Find where the given text appears and provide that cell's center as (X, Y) coordinate. 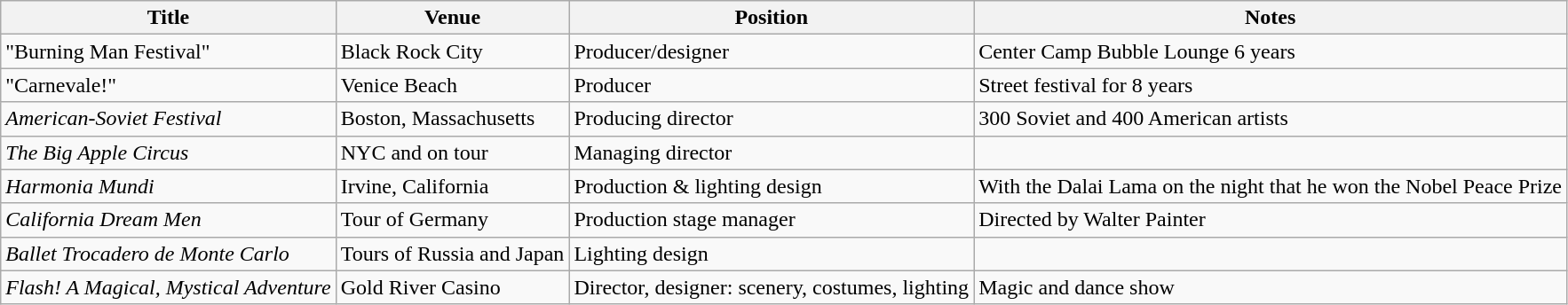
NYC and on tour (453, 152)
Tour of Germany (453, 220)
Irvine, California (453, 186)
Directed by Walter Painter (1271, 220)
California Dream Men (169, 220)
Lighting design (772, 254)
Position (772, 18)
Boston, Massachusetts (453, 119)
Title (169, 18)
"Carnevale!" (169, 85)
Street festival for 8 years (1271, 85)
"Burning Man Festival" (169, 51)
Harmonia Mundi (169, 186)
Black Rock City (453, 51)
The Big Apple Circus (169, 152)
Flash! A Magical, Mystical Adventure (169, 287)
Center Camp Bubble Lounge 6 years (1271, 51)
American-Soviet Festival (169, 119)
Producer (772, 85)
Production stage manager (772, 220)
Notes (1271, 18)
300 Soviet and 400 American artists (1271, 119)
Managing director (772, 152)
Venue (453, 18)
Producing director (772, 119)
Director, designer: scenery, costumes, lighting (772, 287)
With the Dalai Lama on the night that he won the Nobel Peace Prize (1271, 186)
Ballet Trocadero de Monte Carlo (169, 254)
Producer/designer (772, 51)
Venice Beach (453, 85)
Magic and dance show (1271, 287)
Production & lighting design (772, 186)
Gold River Casino (453, 287)
Tours of Russia and Japan (453, 254)
